Scan for the cell matching the given text and deliver its [x, y] coordinate at center. 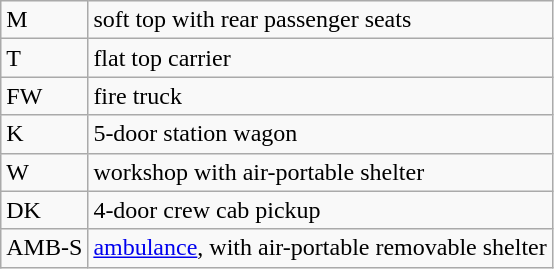
flat top carrier [320, 58]
W [44, 172]
ambulance, with air-portable removable shelter [320, 248]
5-door station wagon [320, 134]
soft top with rear passenger seats [320, 20]
M [44, 20]
T [44, 58]
DK [44, 210]
K [44, 134]
4-door crew cab pickup [320, 210]
workshop with air-portable shelter [320, 172]
AMB-S [44, 248]
fire truck [320, 96]
FW [44, 96]
